Detect which cell encompasses the target text, then output its (X, Y) center coordinate. 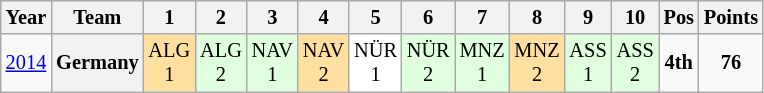
NÜR2 (428, 63)
Germany (97, 63)
Year (26, 17)
8 (538, 17)
ASS2 (636, 63)
NAV1 (272, 63)
4 (324, 17)
NAV2 (324, 63)
6 (428, 17)
5 (376, 17)
7 (482, 17)
ALG1 (170, 63)
9 (588, 17)
2014 (26, 63)
MNZ1 (482, 63)
Pos (679, 17)
Team (97, 17)
76 (731, 63)
1 (170, 17)
ASS1 (588, 63)
MNZ2 (538, 63)
4th (679, 63)
ALG2 (221, 63)
Points (731, 17)
NÜR1 (376, 63)
2 (221, 17)
10 (636, 17)
3 (272, 17)
